Locate the cell with the specified text and output its (X, Y) center coordinate. 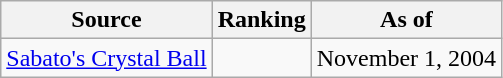
Sabato's Crystal Ball (106, 58)
As of (406, 20)
November 1, 2004 (406, 58)
Source (106, 20)
Ranking (262, 20)
